Return the [x, y] coordinate for the center point of the cell that contains the specified text.  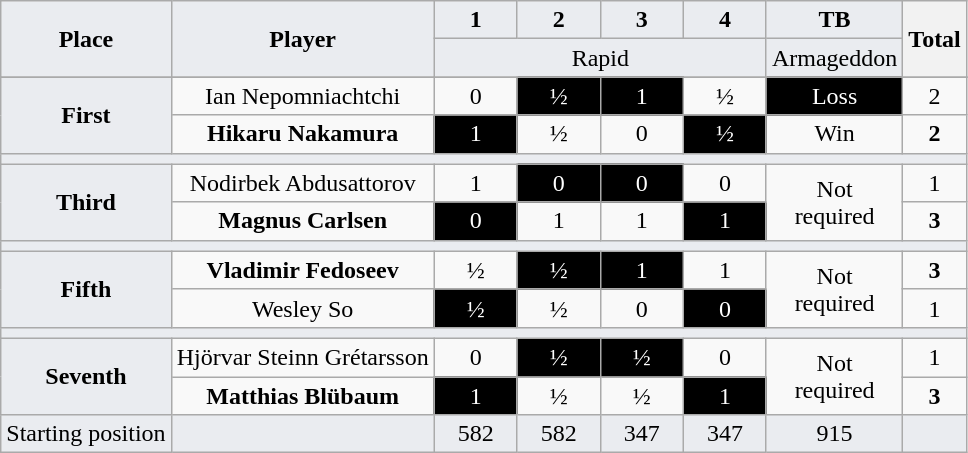
Hjörvar Steinn Grétarsson [302, 357]
Seventh [86, 376]
Win [834, 134]
Vladimir Fedoseev [302, 270]
Third [86, 202]
Loss [834, 96]
TB [834, 20]
Starting position [86, 434]
Magnus Carlsen [302, 221]
Rapid [600, 58]
Wesley So [302, 308]
Matthias Blübaum [302, 395]
Place [86, 39]
915 [834, 434]
Fifth [86, 289]
4 [724, 20]
Hikaru Nakamura [302, 134]
Ian Nepomniachtchi [302, 96]
Player [302, 39]
Total [935, 39]
Armageddon [834, 58]
First [86, 115]
Nodirbek Abdusattorov [302, 183]
